Extract the (X, Y) coordinate from the center of the cell holding the provided text.  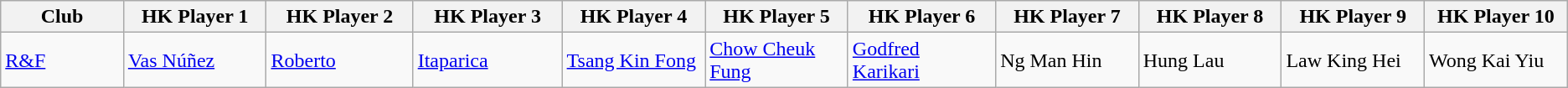
Tsang Kin Fong (633, 60)
HK Player 1 (194, 17)
Ng Man Hin (1067, 60)
HK Player 7 (1067, 17)
HK Player 8 (1210, 17)
Chow Cheuk Fung (777, 60)
HK Player 2 (340, 17)
Roberto (340, 60)
Vas Núñez (194, 60)
Club (62, 17)
Wong Kai Yiu (1496, 60)
HK Player 3 (487, 17)
HK Player 5 (777, 17)
Itaparica (487, 60)
R&F (62, 60)
HK Player 6 (921, 17)
HK Player 10 (1496, 17)
Godfred Karikari (921, 60)
Law King Hei (1354, 60)
HK Player 4 (633, 17)
HK Player 9 (1354, 17)
Hung Lau (1210, 60)
